Search for the cell housing the specified text and yield its [X, Y] center coordinate. 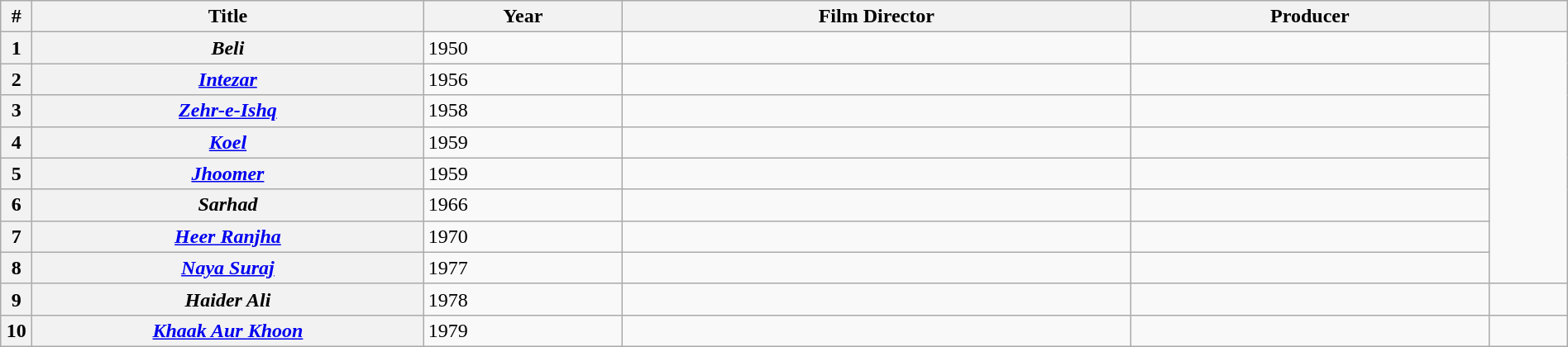
1977 [523, 268]
4 [17, 142]
Intezar [228, 79]
Khaak Aur Khoon [228, 330]
1950 [523, 48]
3 [17, 111]
8 [17, 268]
1979 [523, 330]
2 [17, 79]
1 [17, 48]
1956 [523, 79]
Year [523, 17]
Naya Suraj [228, 268]
1978 [523, 299]
Producer [1310, 17]
6 [17, 205]
Jhoomer [228, 173]
1970 [523, 236]
9 [17, 299]
Beli [228, 48]
Sarhad [228, 205]
7 [17, 236]
1958 [523, 111]
Haider Ali [228, 299]
# [17, 17]
Koel [228, 142]
Film Director [877, 17]
10 [17, 330]
1966 [523, 205]
Title [228, 17]
5 [17, 173]
Heer Ranjha [228, 236]
Zehr-e-Ishq [228, 111]
